Detect which cell encompasses the target text, then output its [X, Y] center coordinate. 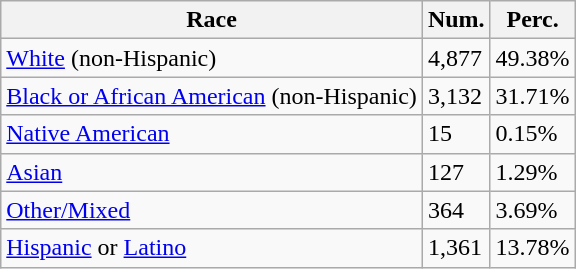
1,361 [456, 248]
0.15% [532, 134]
Num. [456, 20]
127 [456, 172]
Hispanic or Latino [212, 248]
Native American [212, 134]
1.29% [532, 172]
364 [456, 210]
Asian [212, 172]
White (non-Hispanic) [212, 58]
Black or African American (non-Hispanic) [212, 96]
49.38% [532, 58]
15 [456, 134]
4,877 [456, 58]
Other/Mixed [212, 210]
Perc. [532, 20]
31.71% [532, 96]
3,132 [456, 96]
3.69% [532, 210]
Race [212, 20]
13.78% [532, 248]
